Extract the [x, y] coordinate from the center of the cell holding the provided text.  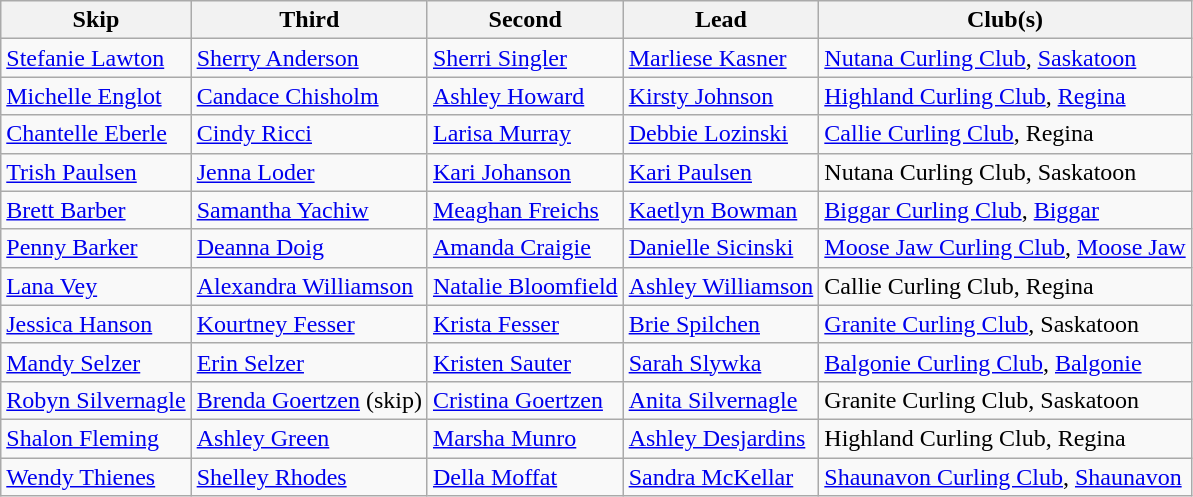
Trish Paulsen [96, 172]
Amanda Craigie [525, 248]
Cindy Ricci [309, 134]
Lead [721, 20]
Shelley Rhodes [309, 477]
Alexandra Williamson [309, 286]
Sherri Singler [525, 58]
Meaghan Freichs [525, 210]
Wendy Thienes [96, 477]
Moose Jaw Curling Club, Moose Jaw [1005, 248]
Kari Johanson [525, 172]
Jenna Loder [309, 172]
Brie Spilchen [721, 324]
Brenda Goertzen (skip) [309, 400]
Brett Barber [96, 210]
Marsha Munro [525, 438]
Marliese Kasner [721, 58]
Robyn Silvernagle [96, 400]
Club(s) [1005, 20]
Skip [96, 20]
Balgonie Curling Club, Balgonie [1005, 362]
Shaunavon Curling Club, Shaunavon [1005, 477]
Chantelle Eberle [96, 134]
Ashley Howard [525, 96]
Penny Barker [96, 248]
Second [525, 20]
Anita Silvernagle [721, 400]
Candace Chisholm [309, 96]
Erin Selzer [309, 362]
Natalie Bloomfield [525, 286]
Deanna Doig [309, 248]
Biggar Curling Club, Biggar [1005, 210]
Kirsty Johnson [721, 96]
Kari Paulsen [721, 172]
Samantha Yachiw [309, 210]
Shalon Fleming [96, 438]
Krista Fesser [525, 324]
Kristen Sauter [525, 362]
Jessica Hanson [96, 324]
Third [309, 20]
Della Moffat [525, 477]
Stefanie Lawton [96, 58]
Cristina Goertzen [525, 400]
Debbie Lozinski [721, 134]
Mandy Selzer [96, 362]
Larisa Murray [525, 134]
Danielle Sicinski [721, 248]
Ashley Desjardins [721, 438]
Lana Vey [96, 286]
Michelle Englot [96, 96]
Sherry Anderson [309, 58]
Sarah Slywka [721, 362]
Kaetlyn Bowman [721, 210]
Ashley Green [309, 438]
Kourtney Fesser [309, 324]
Ashley Williamson [721, 286]
Sandra McKellar [721, 477]
